From the cell containing the given text, extract its center point as (x, y) coordinate. 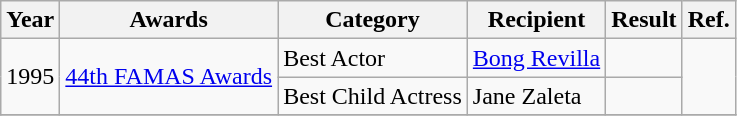
Best Child Actress (373, 96)
1995 (30, 77)
Jane Zaleta (536, 96)
44th FAMAS Awards (169, 77)
Awards (169, 20)
Category (373, 20)
Bong Revilla (536, 58)
Best Actor (373, 58)
Ref. (708, 20)
Result (644, 20)
Recipient (536, 20)
Year (30, 20)
